Pinpoint the cell where the given text exists, returning its [X, Y] midpoint coordinate. 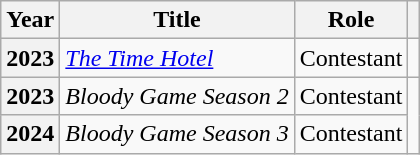
2024 [30, 134]
Role [351, 20]
Bloody Game Season 2 [177, 96]
Bloody Game Season 3 [177, 134]
Title [177, 20]
Year [30, 20]
The Time Hotel [177, 58]
